Output the [x, y] coordinate of the center of the cell containing the given text.  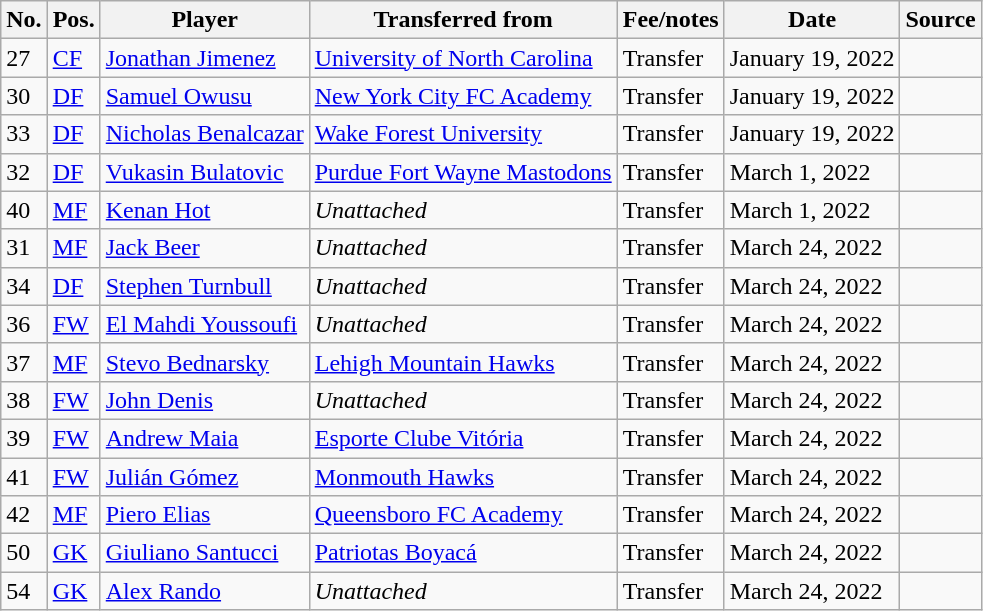
50 [24, 553]
27 [24, 58]
Fee/notes [670, 20]
Esporte Clube Vitória [463, 438]
Samuel Owusu [204, 96]
40 [24, 210]
Jack Beer [204, 248]
Date [812, 20]
Wake Forest University [463, 134]
Queensboro FC Academy [463, 515]
37 [24, 362]
Lehigh Mountain Hawks [463, 362]
Andrew Maia [204, 438]
Monmouth Hawks [463, 477]
Jonathan Jimenez [204, 58]
41 [24, 477]
32 [24, 172]
Stevo Bednarsky [204, 362]
Player [204, 20]
Vukasin Bulatovic [204, 172]
Patriotas Boyacá [463, 553]
Pos. [74, 20]
31 [24, 248]
38 [24, 400]
54 [24, 591]
33 [24, 134]
CF [74, 58]
Piero Elias [204, 515]
Purdue Fort Wayne Mastodons [463, 172]
Stephen Turnbull [204, 286]
Source [940, 20]
34 [24, 286]
39 [24, 438]
New York City FC Academy [463, 96]
Nicholas Benalcazar [204, 134]
42 [24, 515]
Julián Gómez [204, 477]
Alex Rando [204, 591]
University of North Carolina [463, 58]
Kenan Hot [204, 210]
Giuliano Santucci [204, 553]
30 [24, 96]
John Denis [204, 400]
Transferred from [463, 20]
El Mahdi Youssoufi [204, 324]
36 [24, 324]
No. [24, 20]
